Identify which cell holds the provided text, then report its (X, Y) central coordinate. 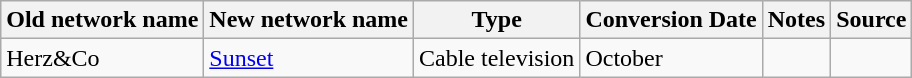
Conversion Date (671, 20)
Notes (796, 20)
Sunset (309, 58)
Source (872, 20)
New network name (309, 20)
Type (497, 20)
Old network name (102, 20)
Herz&Co (102, 58)
October (671, 58)
Cable television (497, 58)
